Identify which cell holds the provided text, then report its (X, Y) central coordinate. 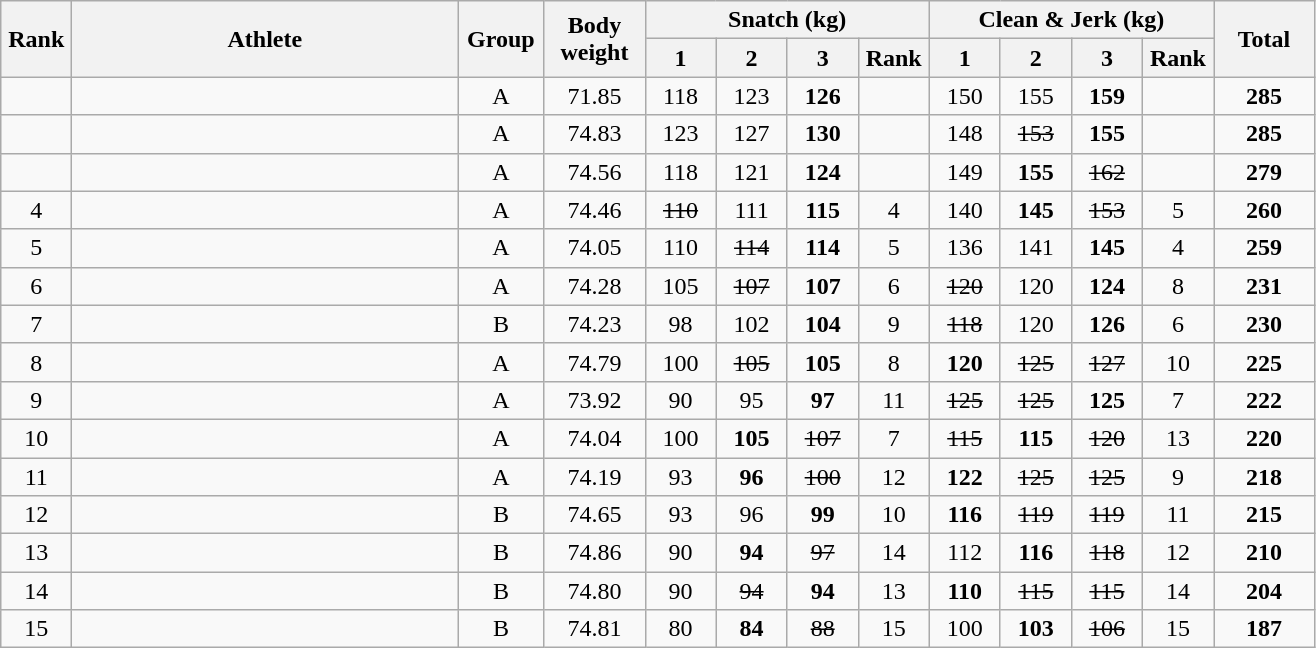
122 (964, 477)
159 (1106, 96)
279 (1264, 172)
Total (1264, 39)
Snatch (kg) (787, 20)
225 (1264, 362)
111 (752, 210)
98 (680, 324)
148 (964, 134)
Group (501, 39)
74.23 (594, 324)
136 (964, 248)
74.05 (594, 248)
74.19 (594, 477)
74.65 (594, 515)
141 (1036, 248)
121 (752, 172)
150 (964, 96)
260 (1264, 210)
74.28 (594, 286)
230 (1264, 324)
102 (752, 324)
80 (680, 629)
88 (822, 629)
Athlete (265, 39)
74.86 (594, 553)
74.46 (594, 210)
74.04 (594, 438)
149 (964, 172)
220 (1264, 438)
106 (1106, 629)
99 (822, 515)
74.56 (594, 172)
103 (1036, 629)
222 (1264, 400)
84 (752, 629)
73.92 (594, 400)
204 (1264, 591)
112 (964, 553)
215 (1264, 515)
74.81 (594, 629)
74.83 (594, 134)
231 (1264, 286)
74.80 (594, 591)
95 (752, 400)
104 (822, 324)
Body weight (594, 39)
71.85 (594, 96)
210 (1264, 553)
187 (1264, 629)
Clean & Jerk (kg) (1071, 20)
218 (1264, 477)
74.79 (594, 362)
130 (822, 134)
259 (1264, 248)
162 (1106, 172)
140 (964, 210)
